Pinpoint the cell where the given text exists, returning its (x, y) midpoint coordinate. 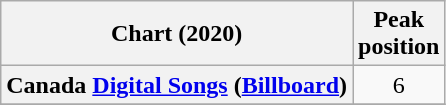
Chart (2020) (177, 34)
6 (399, 85)
Peak position (399, 34)
Canada Digital Songs (Billboard) (177, 85)
